Find where the given text appears and provide that cell's center as (x, y) coordinate. 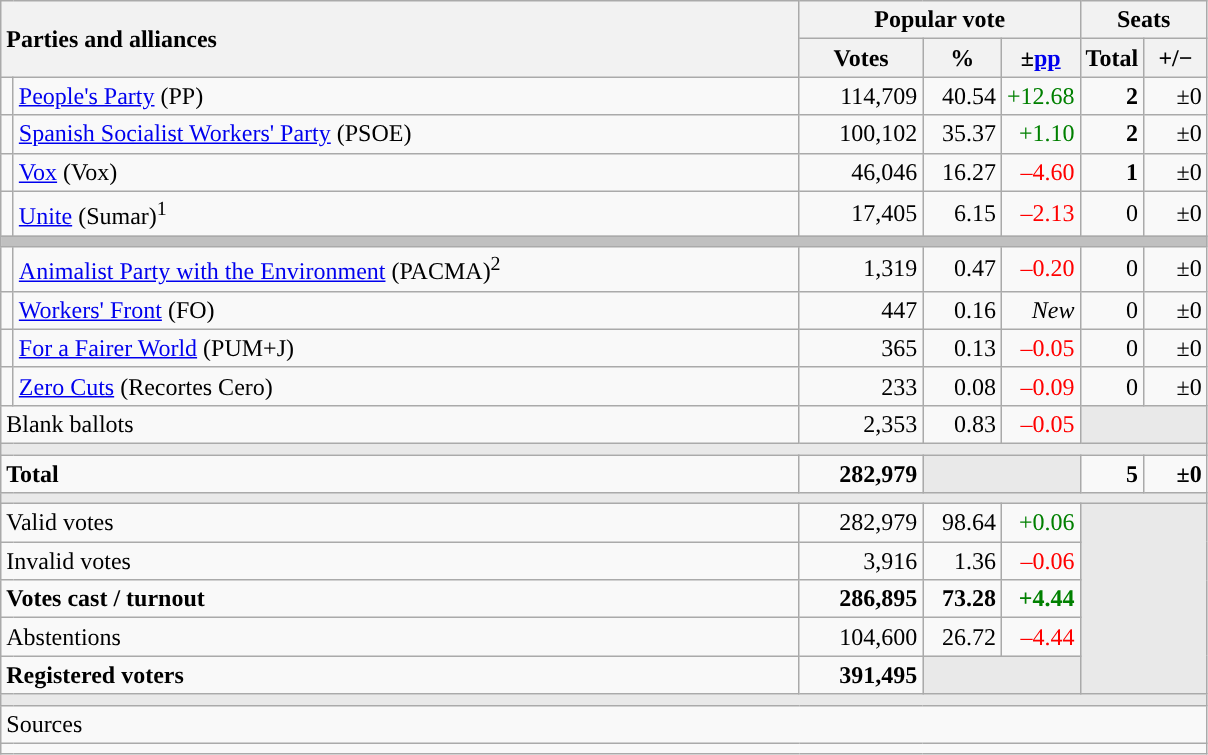
233 (861, 386)
+0.06 (1040, 523)
New (1040, 310)
–0.09 (1040, 386)
–0.20 (1040, 270)
+1.10 (1040, 134)
2,353 (861, 424)
Popular vote (940, 20)
Votes cast / turnout (400, 599)
1,319 (861, 270)
98.64 (962, 523)
Valid votes (400, 523)
0.16 (962, 310)
391,495 (861, 675)
Sources (604, 724)
365 (861, 348)
Seats (1144, 20)
0.83 (962, 424)
3,916 (861, 561)
–4.60 (1040, 172)
Votes (861, 58)
Parties and alliances (400, 39)
Zero Cuts (Recortes Cero) (406, 386)
Abstentions (400, 637)
–4.44 (1040, 637)
People's Party (PP) (406, 96)
447 (861, 310)
40.54 (962, 96)
104,600 (861, 637)
% (962, 58)
Blank ballots (400, 424)
73.28 (962, 599)
114,709 (861, 96)
0.13 (962, 348)
Registered voters (400, 675)
±pp (1040, 58)
+12.68 (1040, 96)
100,102 (861, 134)
–0.06 (1040, 561)
Workers' Front (FO) (406, 310)
+/− (1176, 58)
Vox (Vox) (406, 172)
Animalist Party with the Environment (PACMA)2 (406, 270)
26.72 (962, 637)
286,895 (861, 599)
Unite (Sumar)1 (406, 214)
5 (1112, 474)
Invalid votes (400, 561)
–2.13 (1040, 214)
For a Fairer World (PUM+J) (406, 348)
+4.44 (1040, 599)
16.27 (962, 172)
6.15 (962, 214)
46,046 (861, 172)
0.47 (962, 270)
1 (1112, 172)
35.37 (962, 134)
0.08 (962, 386)
1.36 (962, 561)
Spanish Socialist Workers' Party (PSOE) (406, 134)
17,405 (861, 214)
